Locate the cell with the specified text and output its (x, y) center coordinate. 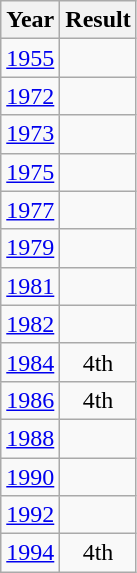
1981 (30, 286)
1982 (30, 324)
1988 (30, 438)
1955 (30, 58)
1994 (30, 553)
1979 (30, 248)
1975 (30, 172)
1986 (30, 400)
1990 (30, 477)
1973 (30, 134)
Year (30, 20)
1972 (30, 96)
1977 (30, 210)
Result (98, 20)
1992 (30, 515)
1984 (30, 362)
